Identify which cell holds the provided text, then report its [x, y] central coordinate. 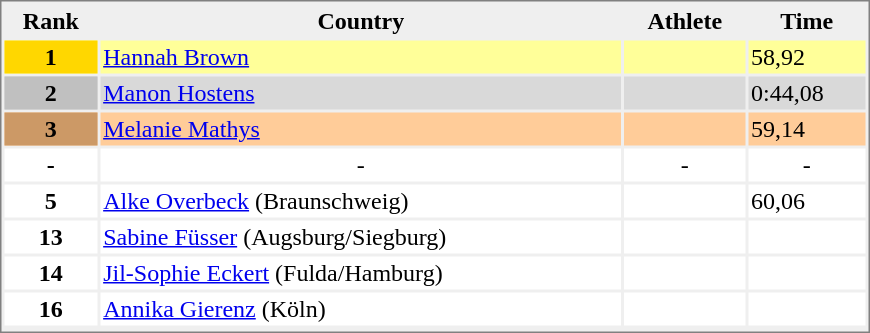
16 [50, 308]
Manon Hostens [360, 92]
13 [50, 236]
2 [50, 92]
Country [360, 20]
Jil-Sophie Eckert (Fulda/Hamburg) [360, 272]
3 [50, 128]
5 [50, 200]
1 [50, 56]
0:44,08 [807, 92]
Alke Overbeck (Braunschweig) [360, 200]
Time [807, 20]
Annika Gierenz (Köln) [360, 308]
59,14 [807, 128]
14 [50, 272]
Athlete [685, 20]
Hannah Brown [360, 56]
Sabine Füsser (Augsburg/Siegburg) [360, 236]
Rank [50, 20]
58,92 [807, 56]
Melanie Mathys [360, 128]
60,06 [807, 200]
